Detect which cell encompasses the target text, then output its (x, y) center coordinate. 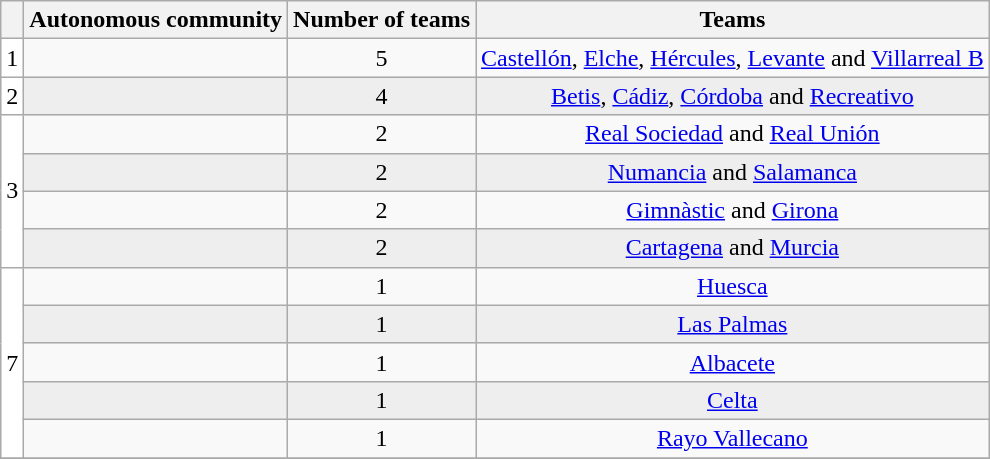
4 (382, 96)
Las Palmas (733, 324)
Castellón, Elche, Hércules, Levante and Villarreal B (733, 58)
Real Sociedad and Real Unión (733, 134)
Autonomous community (156, 20)
7 (12, 362)
Teams (733, 20)
Cartagena and Murcia (733, 248)
3 (12, 191)
Huesca (733, 286)
Betis, Cádiz, Córdoba and Recreativo (733, 96)
Gimnàstic and Girona (733, 210)
Number of teams (382, 20)
5 (382, 58)
Celta (733, 400)
Rayo Vallecano (733, 438)
Albacete (733, 362)
Numancia and Salamanca (733, 172)
